Pinpoint the cell where the given text exists, returning its (x, y) midpoint coordinate. 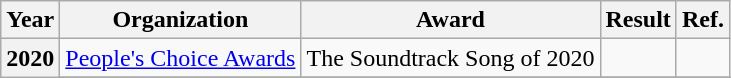
Ref. (702, 20)
2020 (30, 58)
Result (638, 20)
People's Choice Awards (180, 58)
Year (30, 20)
Award (450, 20)
Organization (180, 20)
The Soundtrack Song of 2020 (450, 58)
